Detect which cell encompasses the target text, then output its [x, y] center coordinate. 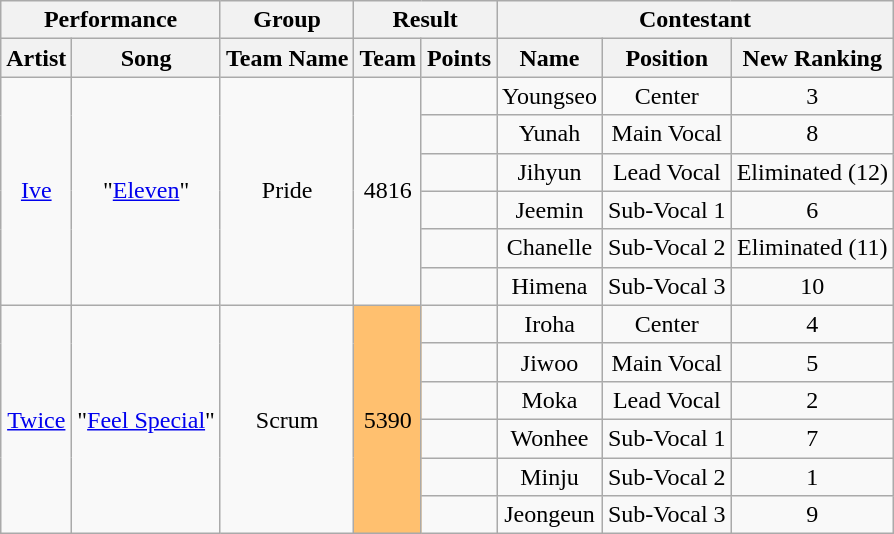
Team [388, 58]
Performance [111, 20]
Chanelle [549, 248]
Eliminated (11) [812, 248]
Contestant [694, 20]
Pride [287, 191]
Jihyun [549, 172]
Himena [549, 286]
Points [458, 58]
Wonhee [549, 438]
Position [666, 58]
Artist [36, 58]
"Eleven" [146, 191]
3 [812, 96]
New Ranking [812, 58]
Twice [36, 419]
5 [812, 362]
Moka [549, 400]
Eliminated (12) [812, 172]
5390 [388, 419]
1 [812, 477]
Yunah [549, 134]
Iroha [549, 324]
Jiwoo [549, 362]
4816 [388, 191]
Ive [36, 191]
Jeongeun [549, 515]
Scrum [287, 419]
"Feel Special" [146, 419]
Jeemin [549, 210]
Song [146, 58]
Youngseo [549, 96]
Result [426, 20]
Team Name [287, 58]
Group [287, 20]
9 [812, 515]
2 [812, 400]
8 [812, 134]
4 [812, 324]
7 [812, 438]
6 [812, 210]
Name [549, 58]
10 [812, 286]
Minju [549, 477]
